Provide the (X, Y) coordinate of the cell's center where the given text is located.  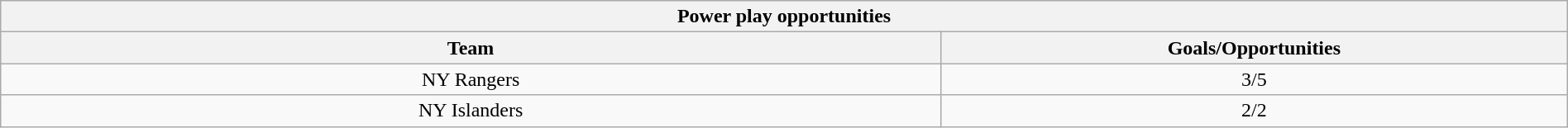
NY Rangers (471, 79)
3/5 (1254, 79)
Goals/Opportunities (1254, 48)
NY Islanders (471, 111)
Team (471, 48)
2/2 (1254, 111)
Power play opportunities (784, 17)
